Identify which cell holds the provided text, then report its (X, Y) central coordinate. 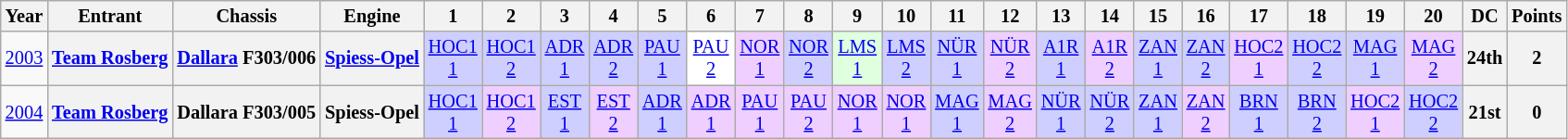
BRN2 (1316, 112)
3 (565, 16)
Year (24, 16)
BRN1 (1259, 112)
NOR2 (809, 58)
5 (663, 16)
ADR2 (613, 58)
24th (1485, 58)
4 (613, 16)
Engine (372, 16)
A1R1 (1061, 58)
8 (809, 16)
2003 (24, 58)
15 (1158, 16)
19 (1375, 16)
21st (1485, 112)
17 (1259, 16)
16 (1206, 16)
9 (857, 16)
13 (1061, 16)
Entrant (109, 16)
EST1 (565, 112)
Chassis (246, 16)
20 (1433, 16)
LMS2 (907, 58)
10 (907, 16)
7 (759, 16)
14 (1111, 16)
2004 (24, 112)
Points (1537, 16)
1 (454, 16)
LMS1 (857, 58)
6 (711, 16)
Dallara F303/006 (246, 58)
A1R2 (1111, 58)
Dallara F303/005 (246, 112)
0 (1537, 112)
11 (957, 16)
12 (1011, 16)
DC (1485, 16)
18 (1316, 16)
EST2 (613, 112)
